Find where the given text appears and provide that cell's center as (X, Y) coordinate. 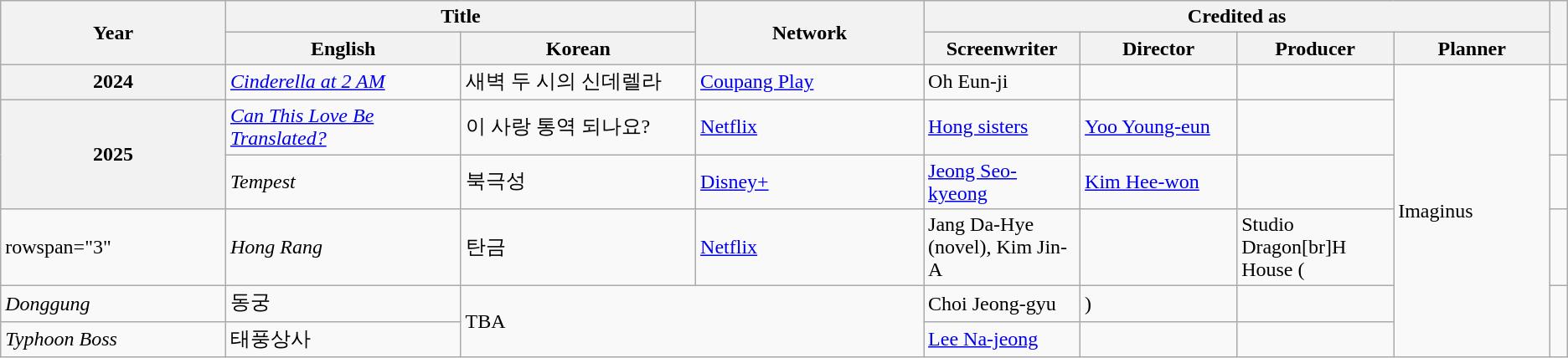
Jang Da-Hye (novel), Kim Jin-A (1002, 248)
Oh Eun-ji (1002, 82)
Choi Jeong-gyu (1002, 304)
Coupang Play (810, 82)
Disney+ (810, 181)
Can This Love Be Translated? (343, 127)
Producer (1315, 49)
Hong Rang (343, 248)
TBA (692, 321)
새벽 두 시의 신데렐라 (578, 82)
태풍상사 (343, 340)
Director (1159, 49)
Jeong Seo-kyeong (1002, 181)
Title (461, 17)
2025 (114, 154)
Network (810, 33)
Hong sisters (1002, 127)
Screenwriter (1002, 49)
Studio Dragon[br]H House ( (1315, 248)
English (343, 49)
Planner (1473, 49)
) (1159, 304)
Yoo Young-eun (1159, 127)
2024 (114, 82)
탄금 (578, 248)
Korean (578, 49)
Credited as (1237, 17)
Tempest (343, 181)
Kim Hee-won (1159, 181)
Cinderella at 2 AM (343, 82)
북극성 (578, 181)
Donggung (114, 304)
이 사랑 통역 되나요? (578, 127)
Year (114, 33)
Imaginus (1473, 211)
Lee Na-jeong (1002, 340)
동궁 (343, 304)
Typhoon Boss (114, 340)
rowspan="3" (114, 248)
